Determine the (X, Y) coordinate at the center of the cell enclosing the given text.  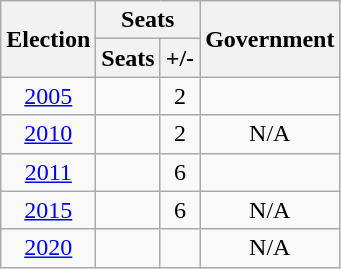
Government (270, 39)
2010 (48, 134)
2005 (48, 96)
2020 (48, 248)
2015 (48, 210)
+/- (180, 58)
Election (48, 39)
2011 (48, 172)
